For the text-containing cell, return its midpoint in (X, Y) coordinate format. 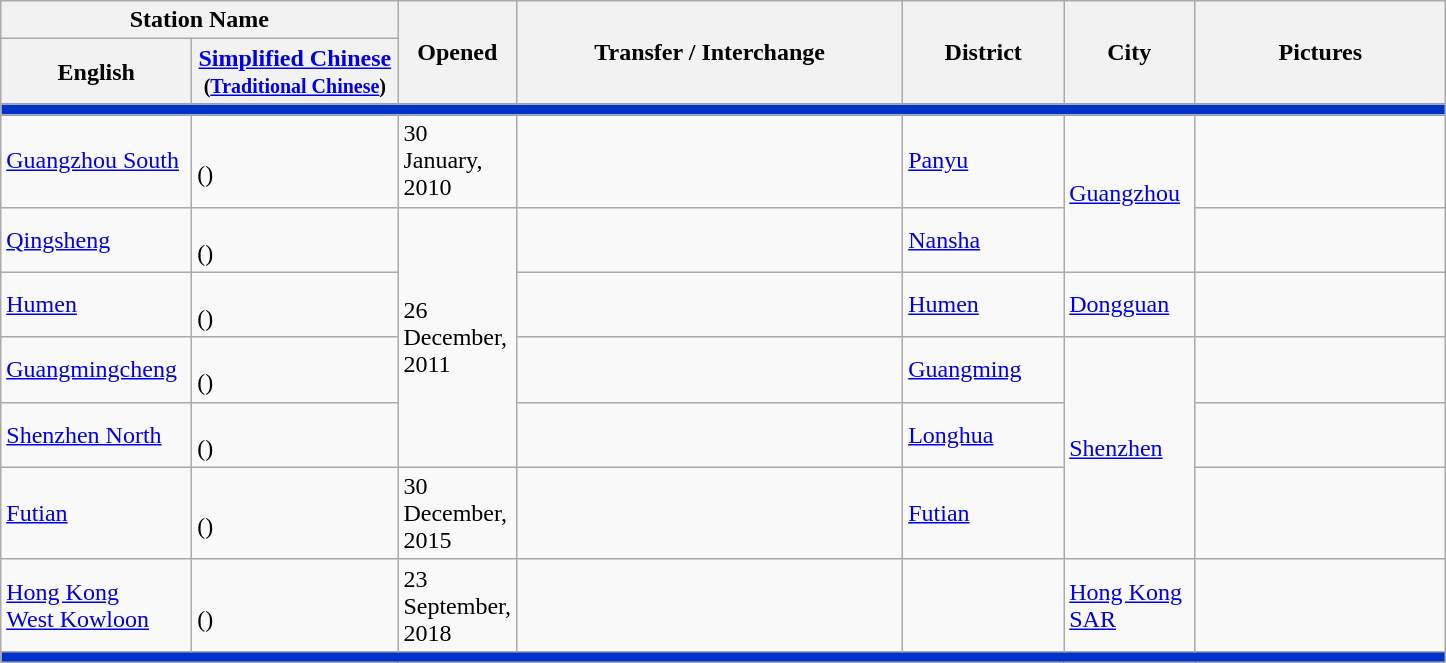
Nansha (984, 240)
Opened (458, 52)
Hong KongWest Kowloon (96, 605)
Shenzhen (1130, 448)
Longhua (984, 434)
Pictures (1320, 52)
Dongguan (1130, 304)
Guangming (984, 370)
30 December, 2015 (458, 513)
Shenzhen North (96, 434)
Transfer / Interchange (710, 52)
District (984, 52)
23 September, 2018 (458, 605)
Qingsheng (96, 240)
Guangmingcheng (96, 370)
Panyu (984, 161)
Hong Kong SAR (1130, 605)
City (1130, 52)
English (96, 72)
30 January, 2010 (458, 161)
26 December, 2011 (458, 337)
Guangzhou (1130, 194)
Guangzhou South (96, 161)
Simplified Chinese (Traditional Chinese) (295, 72)
Station Name (200, 20)
